Return (x, y) of the center of cell containing provided text 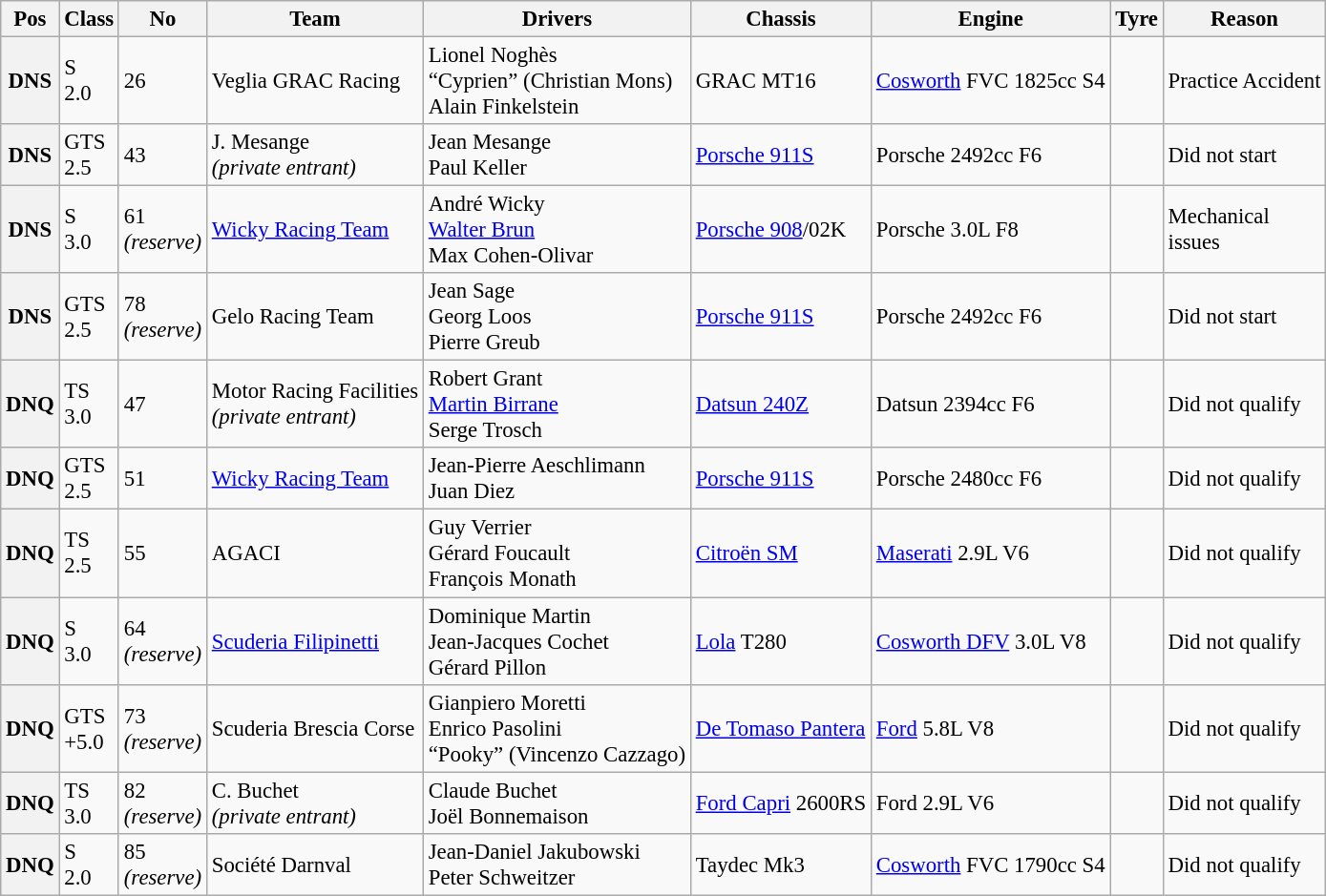
78(reserve) (162, 317)
Chassis (781, 19)
GTS+5.0 (90, 728)
André Wicky Walter Brun Max Cohen-Olivar (557, 230)
73(reserve) (162, 728)
Jean-Daniel Jakubowski Peter Schweitzer (557, 865)
Pos (31, 19)
Ford 5.8L V8 (990, 728)
Datsun 2394cc F6 (990, 405)
Scuderia Filipinetti (315, 641)
82(reserve) (162, 803)
Maserati 2.9L V6 (990, 553)
26 (162, 81)
Porsche 3.0L F8 (990, 230)
Taydec Mk3 (781, 865)
Reason (1245, 19)
Scuderia Brescia Corse (315, 728)
Veglia GRAC Racing (315, 81)
C. Buchet(private entrant) (315, 803)
Drivers (557, 19)
AGACI (315, 553)
64(reserve) (162, 641)
Porsche 2480cc F6 (990, 479)
Cosworth FVC 1825cc S4 (990, 81)
Jean-Pierre Aeschlimann Juan Diez (557, 479)
Citroën SM (781, 553)
De Tomaso Pantera (781, 728)
Lionel Noghès “Cyprien” (Christian Mons) Alain Finkelstein (557, 81)
No (162, 19)
Motor Racing Facilities(private entrant) (315, 405)
Jean Sage Georg Loos Pierre Greub (557, 317)
51 (162, 479)
61(reserve) (162, 230)
Jean Mesange Paul Keller (557, 155)
Dominique Martin Jean-Jacques Cochet Gérard Pillon (557, 641)
Lola T280 (781, 641)
Robert Grant Martin Birrane Serge Trosch (557, 405)
GRAC MT16 (781, 81)
Tyre (1136, 19)
Porsche 908/02K (781, 230)
Société Darnval (315, 865)
Datsun 240Z (781, 405)
85(reserve) (162, 865)
Practice Accident (1245, 81)
Gianpiero Moretti Enrico Pasolini “Pooky” (Vincenzo Cazzago) (557, 728)
Claude Buchet Joël Bonnemaison (557, 803)
Mechanical issues (1245, 230)
Cosworth FVC 1790cc S4 (990, 865)
Ford 2.9L V6 (990, 803)
J. Mesange(private entrant) (315, 155)
Engine (990, 19)
43 (162, 155)
55 (162, 553)
Guy Verrier Gérard Foucault François Monath (557, 553)
Class (90, 19)
Cosworth DFV 3.0L V8 (990, 641)
Ford Capri 2600RS (781, 803)
TS2.5 (90, 553)
Gelo Racing Team (315, 317)
Team (315, 19)
47 (162, 405)
